Detect which cell encompasses the target text, then output its [X, Y] center coordinate. 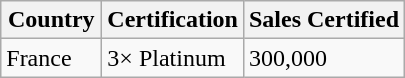
300,000 [324, 58]
Sales Certified [324, 20]
Certification [173, 20]
France [52, 58]
3× Platinum [173, 58]
Country [52, 20]
